Provide the [x, y] coordinate of the cell's center where the given text is located.  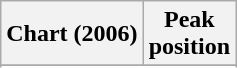
Chart (2006) [72, 34]
Peakposition [189, 34]
